Search for the cell housing the specified text and yield its (X, Y) center coordinate. 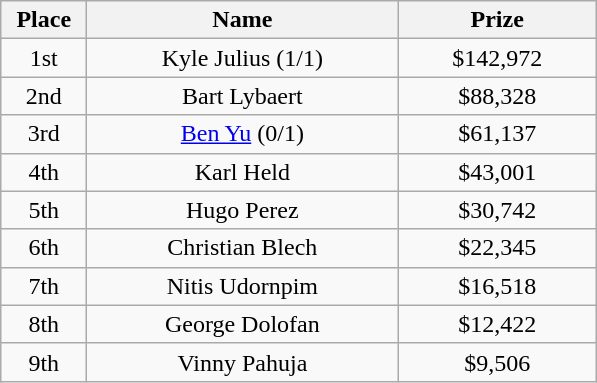
$22,345 (498, 248)
$30,742 (498, 210)
Nitis Udornpim (242, 286)
$43,001 (498, 172)
4th (44, 172)
2nd (44, 96)
$88,328 (498, 96)
Kyle Julius (1/1) (242, 58)
3rd (44, 134)
Name (242, 20)
Christian Blech (242, 248)
Hugo Perez (242, 210)
7th (44, 286)
9th (44, 362)
5th (44, 210)
Karl Held (242, 172)
Vinny Pahuja (242, 362)
Ben Yu (0/1) (242, 134)
Bart Lybaert (242, 96)
$142,972 (498, 58)
1st (44, 58)
$16,518 (498, 286)
8th (44, 324)
$61,137 (498, 134)
$12,422 (498, 324)
Place (44, 20)
George Dolofan (242, 324)
Prize (498, 20)
6th (44, 248)
$9,506 (498, 362)
